Return [x, y] of the center of cell containing provided text 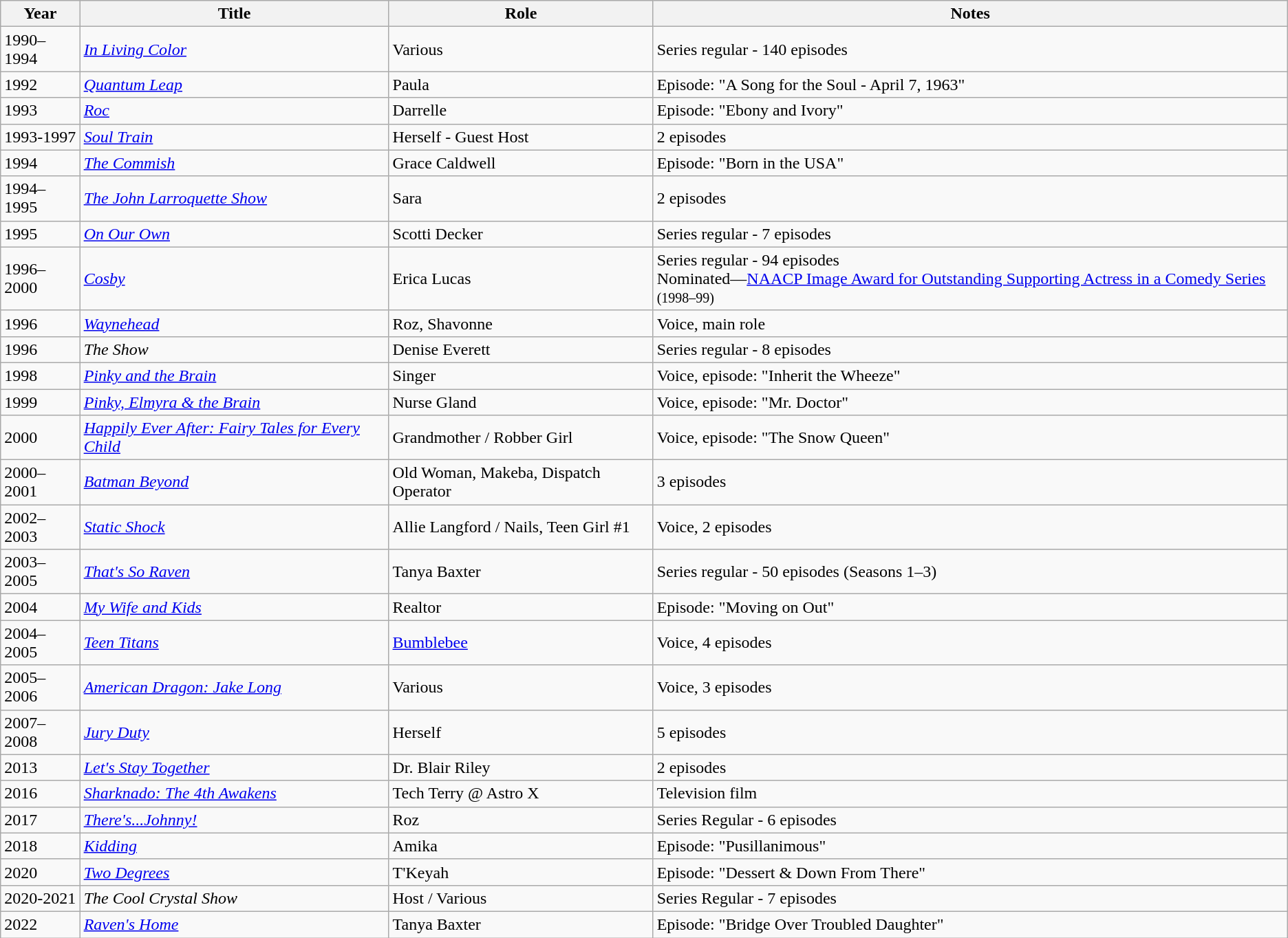
American Dragon: Jake Long [234, 688]
Sara [521, 198]
1996–2000 [40, 279]
Role [521, 14]
Episode: "Dessert & Down From There" [970, 872]
Episode: "A Song for the Soul - April 7, 1963" [970, 85]
The Commish [234, 163]
Realtor [521, 607]
2007–2008 [40, 732]
Voice, 4 episodes [970, 642]
Denise Everett [521, 349]
My Wife and Kids [234, 607]
Pinky and the Brain [234, 375]
2018 [40, 846]
Episode: "Pusillanimous" [970, 846]
Pinky, Elmyra & the Brain [234, 402]
Waynehead [234, 323]
Paula [521, 85]
2016 [40, 794]
Voice, main role [970, 323]
1992 [40, 85]
Raven's Home [234, 924]
2005–2006 [40, 688]
Series regular - 50 episodes (Seasons 1–3) [970, 572]
Kidding [234, 846]
Roc [234, 111]
Television film [970, 794]
Notes [970, 14]
There's...Johnny! [234, 820]
Series regular - 8 episodes [970, 349]
Voice, 2 episodes [970, 527]
Herself [521, 732]
Herself - Guest Host [521, 137]
1993-1997 [40, 137]
1994 [40, 163]
Scotti Decker [521, 234]
Roz, Shavonne [521, 323]
Grace Caldwell [521, 163]
On Our Own [234, 234]
Old Woman, Makeba, Dispatch Operator [521, 483]
Roz [521, 820]
Static Shock [234, 527]
1994–1995 [40, 198]
1990–1994 [40, 50]
2004–2005 [40, 642]
1999 [40, 402]
Episode: "Born in the USA" [970, 163]
2000–2001 [40, 483]
Nurse Gland [521, 402]
Jury Duty [234, 732]
Bumblebee [521, 642]
2004 [40, 607]
3 episodes [970, 483]
Series regular - 7 episodes [970, 234]
Allie Langford / Nails, Teen Girl #1 [521, 527]
2017 [40, 820]
Title [234, 14]
Batman Beyond [234, 483]
Tech Terry @ Astro X [521, 794]
Voice, 3 episodes [970, 688]
Happily Ever After: Fairy Tales for Every Child [234, 437]
Amika [521, 846]
The Show [234, 349]
Host / Various [521, 898]
Singer [521, 375]
Two Degrees [234, 872]
5 episodes [970, 732]
Series regular - 140 episodes [970, 50]
Cosby [234, 279]
2003–2005 [40, 572]
Episode: "Ebony and Ivory" [970, 111]
Voice, episode: "Inherit the Wheeze" [970, 375]
1998 [40, 375]
Dr. Blair Riley [521, 767]
Grandmother / Robber Girl [521, 437]
Darrelle [521, 111]
T'Keyah [521, 872]
Voice, episode: "The Snow Queen" [970, 437]
2000 [40, 437]
Erica Lucas [521, 279]
Episode: "Bridge Over Troubled Daughter" [970, 924]
Series Regular - 7 episodes [970, 898]
Soul Train [234, 137]
1995 [40, 234]
The Cool Crystal Show [234, 898]
In Living Color [234, 50]
2022 [40, 924]
Year [40, 14]
Series regular - 94 episodesNominated—NAACP Image Award for Outstanding Supporting Actress in a Comedy Series (1998–99) [970, 279]
2013 [40, 767]
Episode: "Moving on Out" [970, 607]
2020-2021 [40, 898]
2020 [40, 872]
That's So Raven [234, 572]
2002–2003 [40, 527]
Series Regular - 6 episodes [970, 820]
Let's Stay Together [234, 767]
The John Larroquette Show [234, 198]
Quantum Leap [234, 85]
Voice, episode: "Mr. Doctor" [970, 402]
Teen Titans [234, 642]
1993 [40, 111]
Sharknado: The 4th Awakens [234, 794]
